Pinpoint the cell where the given text exists, returning its (X, Y) midpoint coordinate. 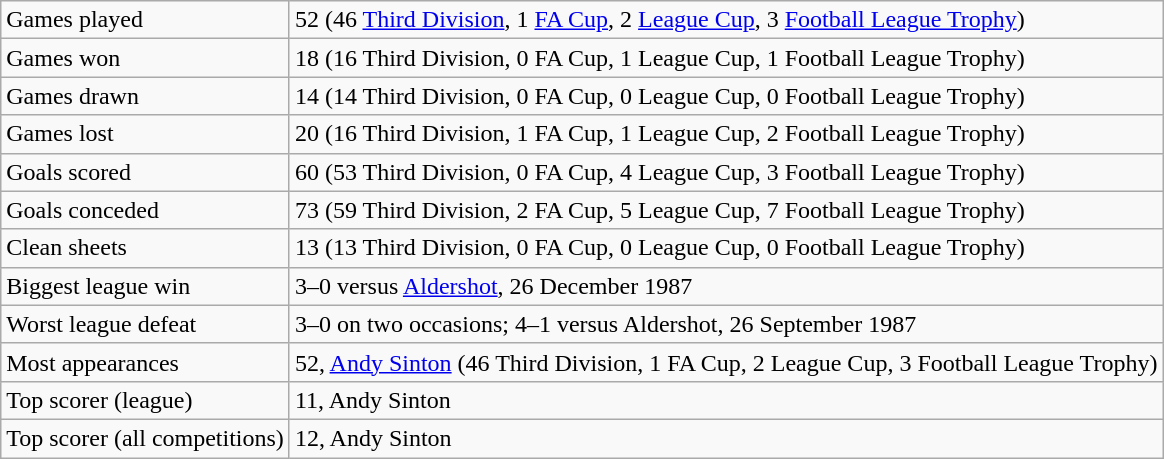
Goals scored (146, 172)
3–0 on two occasions; 4–1 versus Aldershot, 26 September 1987 (726, 324)
14 (14 Third Division, 0 FA Cup, 0 League Cup, 0 Football League Trophy) (726, 96)
Biggest league win (146, 286)
Games lost (146, 134)
12, Andy Sinton (726, 438)
52, Andy Sinton (46 Third Division, 1 FA Cup, 2 League Cup, 3 Football League Trophy) (726, 362)
Clean sheets (146, 248)
Goals conceded (146, 210)
Games played (146, 20)
Games drawn (146, 96)
60 (53 Third Division, 0 FA Cup, 4 League Cup, 3 Football League Trophy) (726, 172)
3–0 versus Aldershot, 26 December 1987 (726, 286)
52 (46 Third Division, 1 FA Cup, 2 League Cup, 3 Football League Trophy) (726, 20)
73 (59 Third Division, 2 FA Cup, 5 League Cup, 7 Football League Trophy) (726, 210)
11, Andy Sinton (726, 400)
Worst league defeat (146, 324)
Most appearances (146, 362)
Top scorer (all competitions) (146, 438)
Games won (146, 58)
13 (13 Third Division, 0 FA Cup, 0 League Cup, 0 Football League Trophy) (726, 248)
20 (16 Third Division, 1 FA Cup, 1 League Cup, 2 Football League Trophy) (726, 134)
18 (16 Third Division, 0 FA Cup, 1 League Cup, 1 Football League Trophy) (726, 58)
Top scorer (league) (146, 400)
